Determine the (X, Y) coordinate at the center of the cell enclosing the given text.  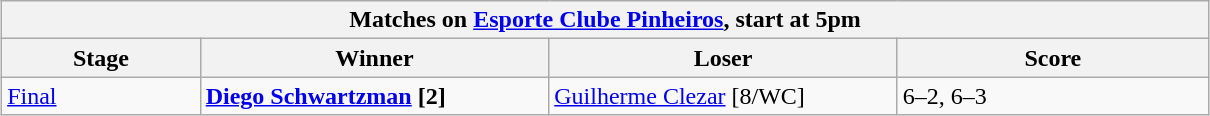
Loser (724, 58)
Matches on Esporte Clube Pinheiros, start at 5pm (606, 20)
Final (102, 96)
Stage (102, 58)
Guilherme Clezar [8/WC] (724, 96)
Diego Schwartzman [2] (374, 96)
6–2, 6–3 (1052, 96)
Score (1052, 58)
Winner (374, 58)
